Find where the given text appears and provide that cell's center as [X, Y] coordinate. 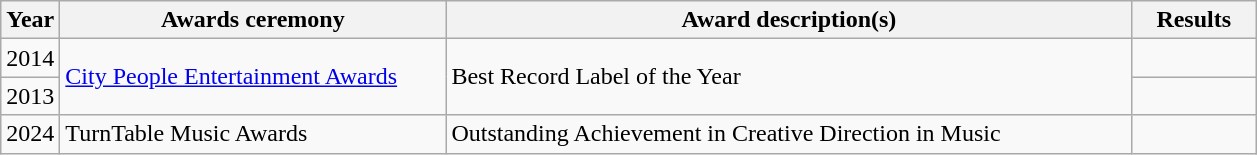
TurnTable Music Awards [253, 134]
Outstanding Achievement in Creative Direction in Music [789, 134]
Awards ceremony [253, 20]
2013 [30, 96]
City People Entertainment Awards [253, 77]
2014 [30, 58]
Results [1194, 20]
2024 [30, 134]
Award description(s) [789, 20]
Year [30, 20]
Best Record Label of the Year [789, 77]
